Find where the given text appears and provide that cell's center as (X, Y) coordinate. 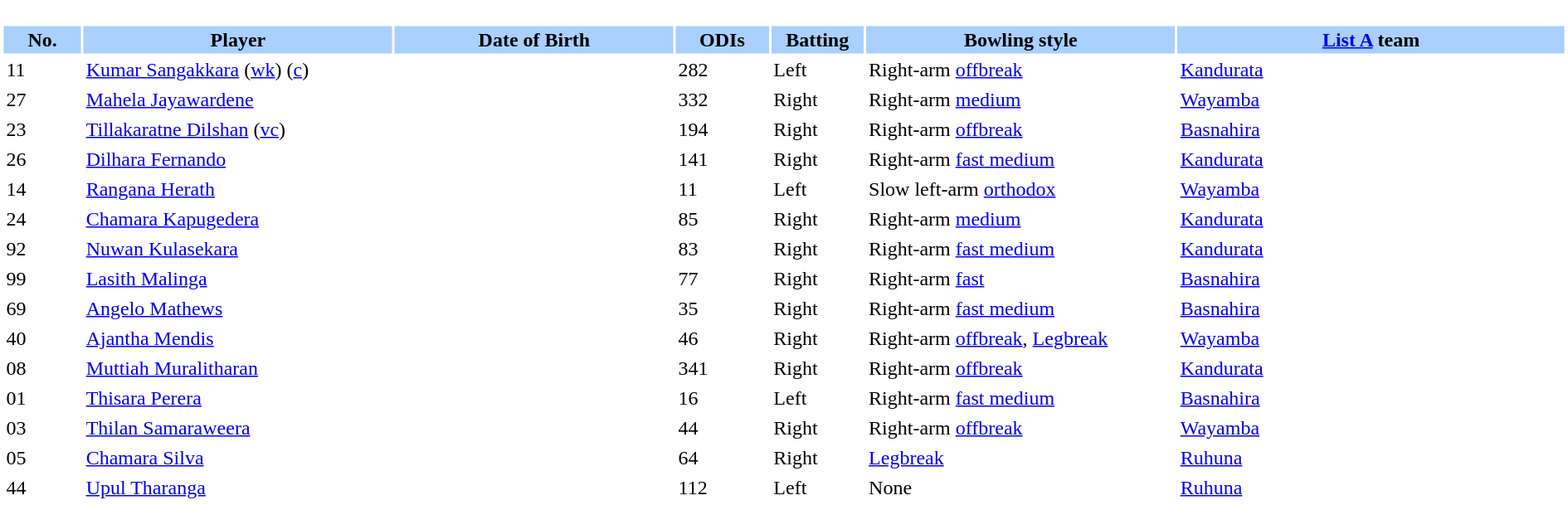
282 (723, 70)
83 (723, 249)
Legbreak (1020, 458)
99 (41, 279)
08 (41, 368)
Upul Tharanga (239, 488)
Thilan Samaraweera (239, 428)
23 (41, 129)
No. (41, 40)
64 (723, 458)
332 (723, 100)
Thisara Perera (239, 398)
24 (41, 219)
26 (41, 159)
ODIs (723, 40)
69 (41, 308)
35 (723, 308)
Right-arm offbreak, Legbreak (1020, 338)
Chamara Silva (239, 458)
Lasith Malinga (239, 279)
92 (41, 249)
Chamara Kapugedera (239, 219)
Kumar Sangakkara (wk) (c) (239, 70)
Right-arm fast (1020, 279)
Ajantha Mendis (239, 338)
85 (723, 219)
Tillakaratne Dilshan (vc) (239, 129)
None (1020, 488)
141 (723, 159)
03 (41, 428)
112 (723, 488)
341 (723, 368)
46 (723, 338)
14 (41, 189)
Rangana Herath (239, 189)
40 (41, 338)
Dilhara Fernando (239, 159)
Muttiah Muralitharan (239, 368)
77 (723, 279)
Mahela Jayawardene (239, 100)
Bowling style (1020, 40)
Angelo Mathews (239, 308)
01 (41, 398)
05 (41, 458)
Batting (817, 40)
Date of Birth (534, 40)
Slow left-arm orthodox (1020, 189)
Player (239, 40)
16 (723, 398)
194 (723, 129)
List A team (1371, 40)
Nuwan Kulasekara (239, 249)
27 (41, 100)
